Return the [X, Y] coordinate for the center point of the cell that contains the specified text.  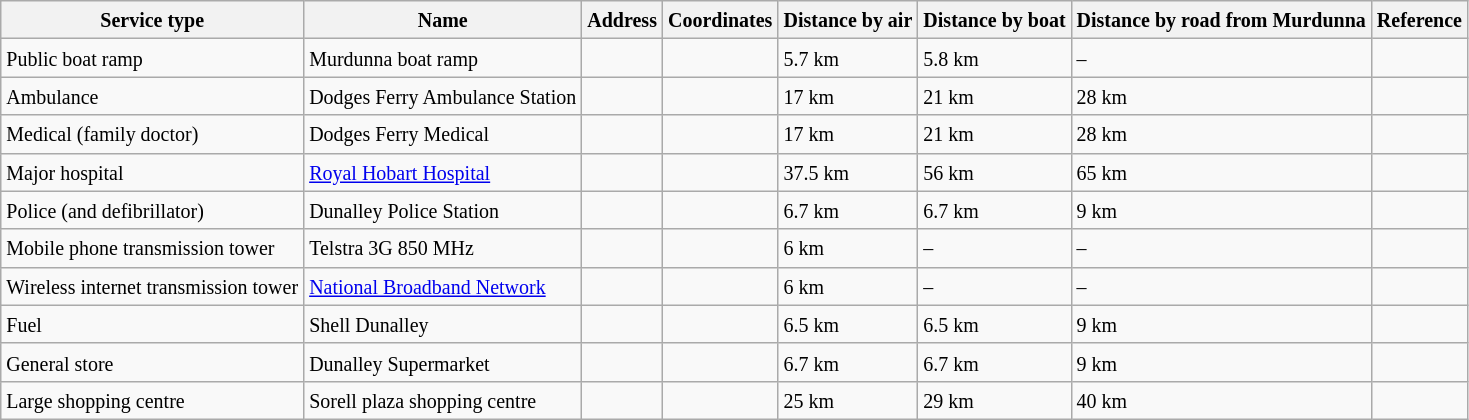
Dodges Ferry Ambulance Station [443, 96]
Dodges Ferry Medical [443, 134]
Service type [152, 20]
Dunalley Police Station [443, 210]
65 km [1221, 172]
Police (and defibrillator) [152, 210]
Reference [1419, 20]
Fuel [152, 324]
Name [443, 20]
Telstra 3G 850 MHz [443, 248]
Address [622, 20]
Wireless internet transmission tower [152, 286]
Murdunna boat ramp [443, 58]
Distance by air [848, 20]
Shell Dunalley [443, 324]
25 km [848, 400]
Royal Hobart Hospital [443, 172]
Distance by boat [994, 20]
5.7 km [848, 58]
Large shopping centre [152, 400]
Distance by road from Murdunna [1221, 20]
Public boat ramp [152, 58]
5.8 km [994, 58]
Ambulance [152, 96]
Mobile phone transmission tower [152, 248]
29 km [994, 400]
56 km [994, 172]
Medical (family doctor) [152, 134]
National Broadband Network [443, 286]
Sorell plaza shopping centre [443, 400]
Coordinates [720, 20]
General store [152, 362]
40 km [1221, 400]
Major hospital [152, 172]
Dunalley Supermarket [443, 362]
37.5 km [848, 172]
